Find where the given text appears and provide that cell's center as (X, Y) coordinate. 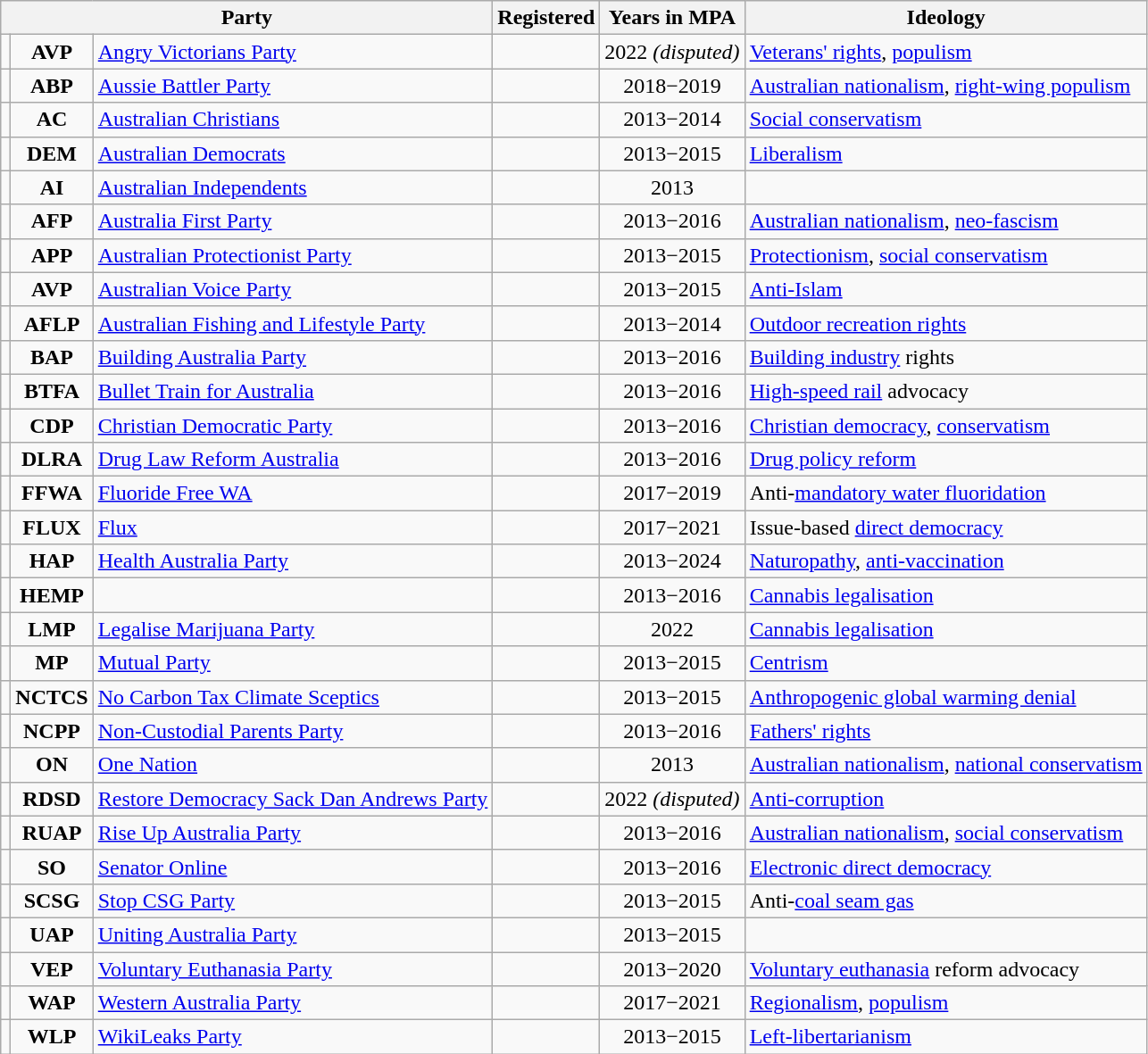
Voluntary euthanasia reform advocacy (946, 968)
Naturopathy, anti-vaccination (946, 561)
BAP (52, 357)
No Carbon Tax Climate Sceptics (293, 697)
BTFA (52, 391)
WAP (52, 1003)
2013−2020 (672, 968)
Australian Voice Party (293, 289)
Christian Democratic Party (293, 426)
Bullet Train for Australia (293, 391)
FFWA (52, 494)
WLP (52, 1037)
Australian nationalism, social conservatism (946, 833)
Anti-mandatory water fluoridation (946, 494)
2018−2019 (672, 86)
Non-Custodial Parents Party (293, 731)
Protectionism, social conservatism (946, 255)
Centrism (946, 663)
AC (52, 120)
Social conservatism (946, 120)
Drug policy reform (946, 460)
NCPP (52, 731)
Fathers' rights (946, 731)
Australian nationalism, neo-fascism (946, 221)
Left-libertarianism (946, 1037)
VEP (52, 968)
Regionalism, populism (946, 1003)
ON (52, 765)
Australian Christians (293, 120)
Restore Democracy Sack Dan Andrews Party (293, 799)
One Nation (293, 765)
APP (52, 255)
FLUX (52, 527)
HEMP (52, 595)
Health Australia Party (293, 561)
Voluntary Euthanasia Party (293, 968)
Mutual Party (293, 663)
Aussie Battler Party (293, 86)
Liberalism (946, 154)
RDSD (52, 799)
Anti-Islam (946, 289)
SO (52, 867)
Issue-based direct democracy (946, 527)
Anthropogenic global warming denial (946, 697)
High-speed rail advocacy (946, 391)
AFP (52, 221)
Years in MPA (672, 18)
Australian Independents (293, 187)
HAP (52, 561)
Electronic direct democracy (946, 867)
Australian Protectionist Party (293, 255)
Building Australia Party (293, 357)
Australian nationalism, right-wing populism (946, 86)
AFLP (52, 323)
SCSG (52, 900)
DLRA (52, 460)
AI (52, 187)
MP (52, 663)
Uniting Australia Party (293, 934)
ABP (52, 86)
DEM (52, 154)
Outdoor recreation rights (946, 323)
Stop CSG Party (293, 900)
RUAP (52, 833)
NCTCS (52, 697)
Fluoride Free WA (293, 494)
Legalise Marijuana Party (293, 629)
Angry Victorians Party (293, 52)
Anti-coal seam gas (946, 900)
Ideology (946, 18)
Christian democracy, conservatism (946, 426)
Building industry rights (946, 357)
Western Australia Party (293, 1003)
Australian Democrats (293, 154)
Australian nationalism, national conservatism (946, 765)
LMP (52, 629)
CDP (52, 426)
2022 (672, 629)
Australian Fishing and Lifestyle Party (293, 323)
2013−2024 (672, 561)
Anti-corruption (946, 799)
UAP (52, 934)
Australia First Party (293, 221)
Rise Up Australia Party (293, 833)
Senator Online (293, 867)
Veterans' rights, populism (946, 52)
Party (246, 18)
2017−2019 (672, 494)
WikiLeaks Party (293, 1037)
Flux (293, 527)
Drug Law Reform Australia (293, 460)
Registered (546, 18)
